Find where the given text appears and provide that cell's center as (X, Y) coordinate. 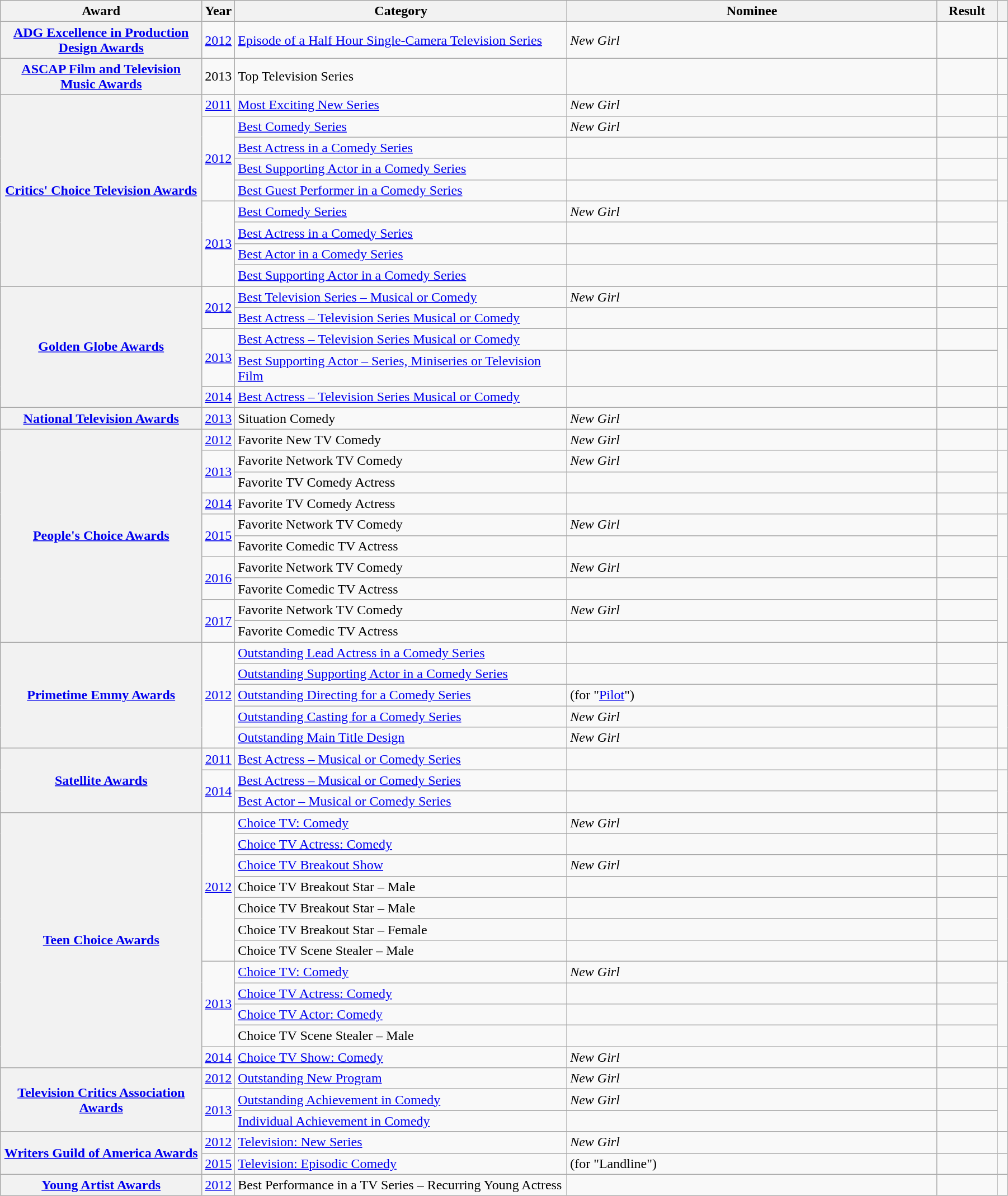
Television: Episodic Comedy (401, 1164)
Nominee (752, 11)
Choice TV Breakout Star – Female (401, 929)
Outstanding Casting for a Comedy Series (401, 717)
Best Actor in a Comedy Series (401, 254)
National Television Awards (101, 418)
2017 (218, 620)
Best Performance in a TV Series – Recurring Young Actress (401, 1185)
Critics' Choice Television Awards (101, 190)
Choice TV Breakout Show (401, 865)
Favorite New TV Comedy (401, 440)
Best Guest Performer in a Comedy Series (401, 190)
Result (967, 11)
People's Choice Awards (101, 536)
Choice TV Show: Comedy (401, 1057)
Most Exciting New Series (401, 105)
Outstanding Supporting Actor in a Comedy Series (401, 674)
Television Critics Association Awards (101, 1100)
Best Actor – Musical or Comedy Series (401, 802)
Best Supporting Actor – Series, Miniseries or Television Film (401, 368)
Top Television Series (401, 76)
Outstanding Achievement in Comedy (401, 1100)
Choice TV Actor: Comedy (401, 1015)
Award (101, 11)
Outstanding Lead Actress in a Comedy Series (401, 653)
Primetime Emmy Awards (101, 695)
Teen Choice Awards (101, 940)
ASCAP Film and Television Music Awards (101, 76)
Episode of a Half Hour Single-Camera Television Series (401, 40)
ADG Excellence in Production Design Awards (101, 40)
Outstanding Directing for a Comedy Series (401, 695)
(for "Pilot") (752, 695)
Young Artist Awards (101, 1185)
Individual Achievement in Comedy (401, 1121)
Outstanding New Program (401, 1079)
Outstanding Main Title Design (401, 738)
Satellite Awards (101, 780)
Situation Comedy (401, 418)
Television: New Series (401, 1142)
2016 (218, 578)
Writers Guild of America Awards (101, 1153)
Category (401, 11)
Best Television Series – Musical or Comedy (401, 297)
(for "Landline") (752, 1164)
Year (218, 11)
Golden Globe Awards (101, 347)
